Search for the cell housing the specified text and yield its (X, Y) center coordinate. 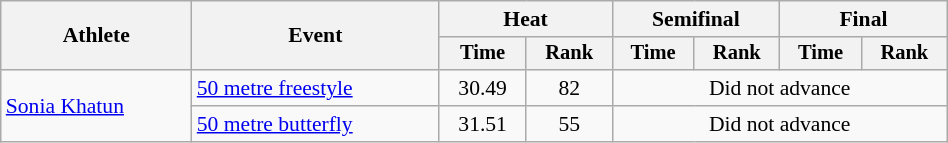
82 (569, 88)
Event (316, 36)
50 metre freestyle (316, 88)
31.51 (482, 124)
30.49 (482, 88)
Athlete (96, 36)
Heat (526, 19)
Sonia Khatun (96, 106)
Semifinal (696, 19)
50 metre butterfly (316, 124)
Final (864, 19)
55 (569, 124)
